Scan for the cell matching the given text and deliver its [x, y] coordinate at center. 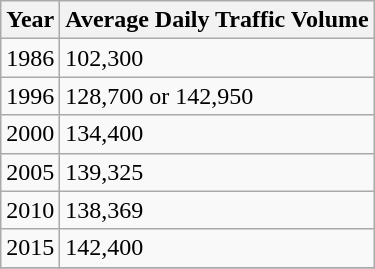
138,369 [217, 210]
102,300 [217, 58]
2005 [30, 172]
1986 [30, 58]
142,400 [217, 248]
Average Daily Traffic Volume [217, 20]
134,400 [217, 134]
139,325 [217, 172]
2010 [30, 210]
2015 [30, 248]
2000 [30, 134]
Year [30, 20]
128,700 or 142,950 [217, 96]
1996 [30, 96]
